Provide the (x, y) coordinate of the cell's center where the given text is located.  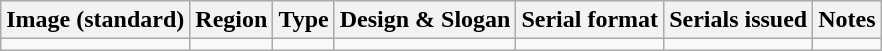
Region (232, 20)
Type (304, 20)
Serials issued (738, 20)
Image (standard) (96, 20)
Serial format (590, 20)
Notes (847, 20)
Design & Slogan (425, 20)
